Determine the [x, y] coordinate at the center of the cell enclosing the given text.  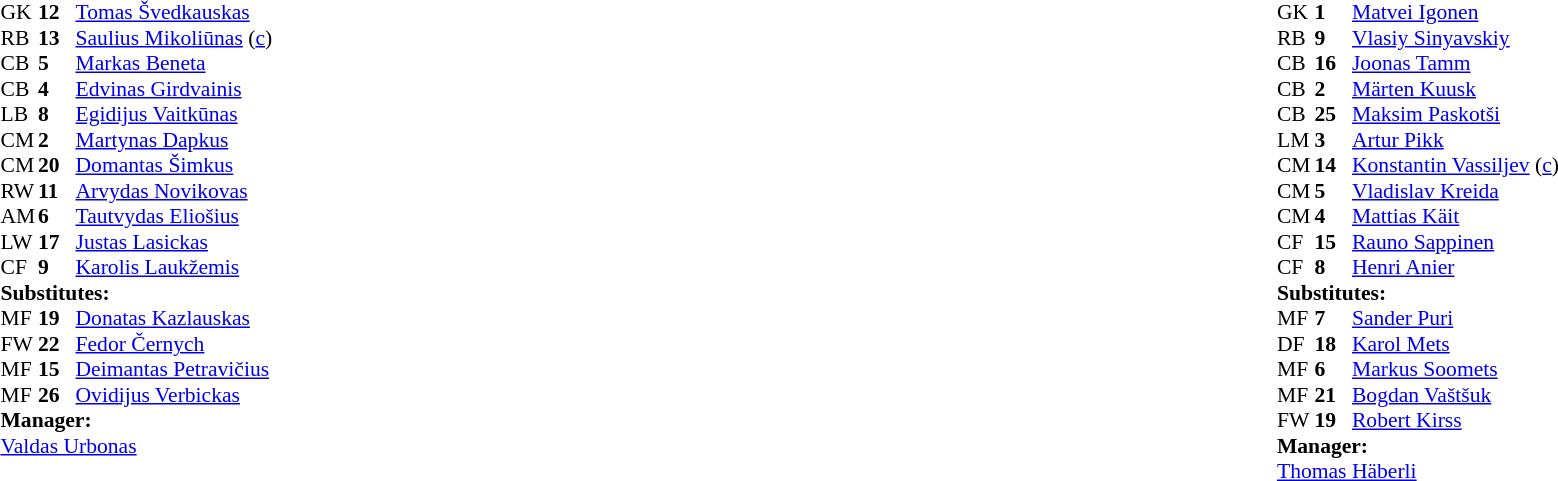
1 [1333, 13]
18 [1333, 344]
Egidijus Vaitkūnas [174, 115]
LM [1296, 140]
Valdas Urbonas [136, 446]
Fedor Černych [174, 344]
Deimantas Petravičius [174, 369]
Justas Lasickas [174, 242]
13 [57, 38]
20 [57, 165]
RW [19, 191]
16 [1333, 63]
Donatas Kazlauskas [174, 319]
25 [1333, 115]
Tomas Švedkauskas [174, 13]
Edvinas Girdvainis [174, 89]
DF [1296, 344]
Tautvydas Eliošius [174, 217]
22 [57, 344]
Arvydas Novikovas [174, 191]
3 [1333, 140]
Substitutes: [136, 293]
21 [1333, 395]
LW [19, 242]
Markas Beneta [174, 63]
Saulius Mikoliūnas (c) [174, 38]
17 [57, 242]
7 [1333, 319]
Manager: [136, 421]
26 [57, 395]
Ovidijus Verbickas [174, 395]
LB [19, 115]
11 [57, 191]
AM [19, 217]
Karolis Laukžemis [174, 267]
Martynas Dapkus [174, 140]
12 [57, 13]
Domantas Šimkus [174, 165]
14 [1333, 165]
